Locate the cell with the specified text and output its [X, Y] center coordinate. 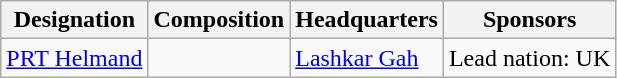
PRT Helmand [74, 58]
Lashkar Gah [367, 58]
Composition [219, 20]
Sponsors [529, 20]
Designation [74, 20]
Lead nation: UK [529, 58]
Headquarters [367, 20]
